Pinpoint the cell where the given text exists, returning its [X, Y] midpoint coordinate. 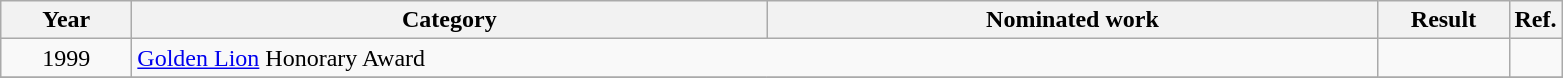
Category [450, 20]
Ref. [1536, 20]
Year [66, 20]
1999 [66, 58]
Nominated work [1072, 20]
Golden Lion Honorary Award [755, 58]
Result [1444, 20]
